Pinpoint the cell where the given text exists, returning its (x, y) midpoint coordinate. 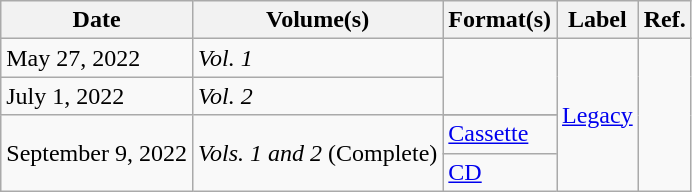
Vols. 1 and 2 (Complete) (317, 153)
Date (97, 20)
May 27, 2022 (97, 58)
July 1, 2022 (97, 96)
Legacy (598, 115)
Volume(s) (317, 20)
Cassette (500, 134)
Label (598, 20)
September 9, 2022 (97, 153)
Format(s) (500, 20)
Vol. 2 (317, 96)
Vol. 1 (317, 58)
Ref. (664, 20)
CD (500, 172)
